Extract the (X, Y) coordinate from the center of the cell holding the provided text.  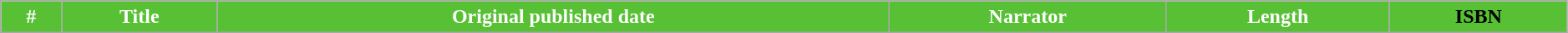
# (32, 17)
ISBN (1479, 17)
Length (1278, 17)
Original published date (553, 17)
Title (140, 17)
Narrator (1028, 17)
